For the text-containing cell, return its midpoint in (X, Y) coordinate format. 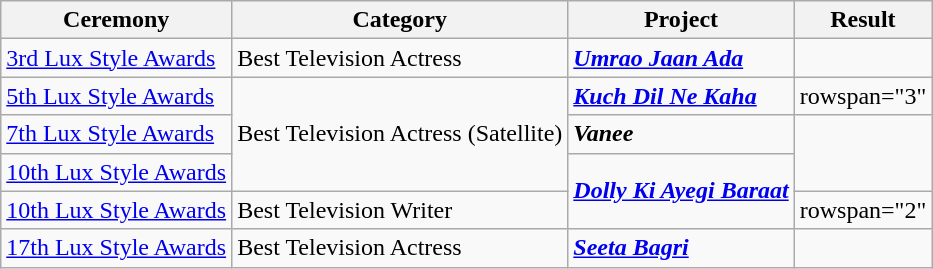
rowspan="2" (863, 210)
Dolly Ki Ayegi Baraat (681, 191)
Vanee (681, 134)
17th Lux Style Awards (116, 248)
Best Television Writer (400, 210)
Result (863, 20)
5th Lux Style Awards (116, 96)
Ceremony (116, 20)
rowspan="3" (863, 96)
Seeta Bagri (681, 248)
Category (400, 20)
Best Television Actress (Satellite) (400, 134)
3rd Lux Style Awards (116, 58)
Umrao Jaan Ada (681, 58)
7th Lux Style Awards (116, 134)
Project (681, 20)
Kuch Dil Ne Kaha (681, 96)
